Determine the [X, Y] coordinate at the center of the cell enclosing the given text.  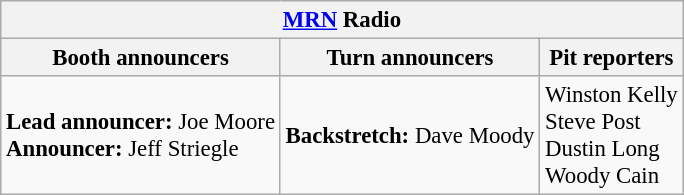
Backstretch: Dave Moody [410, 136]
Turn announcers [410, 58]
MRN Radio [342, 20]
Booth announcers [141, 58]
Winston KellySteve PostDustin LongWoody Cain [612, 136]
Pit reporters [612, 58]
Lead announcer: Joe MooreAnnouncer: Jeff Striegle [141, 136]
